Detect which cell encompasses the target text, then output its (X, Y) center coordinate. 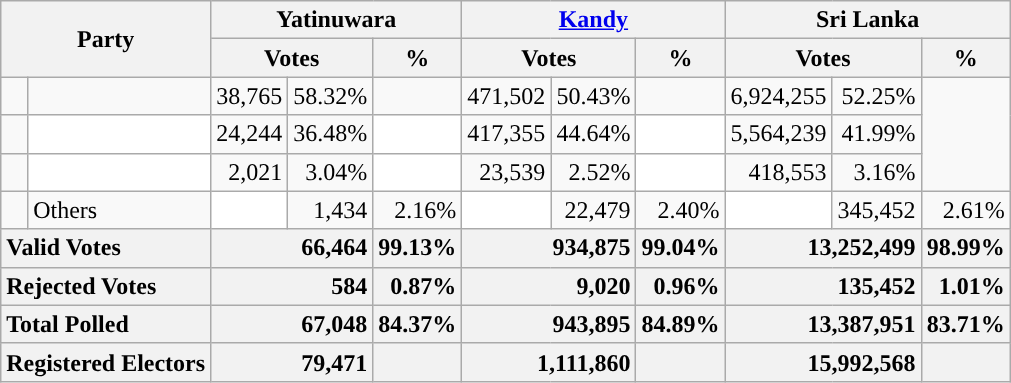
58.32% (330, 96)
83.71% (966, 324)
5,564,239 (778, 134)
99.13% (418, 248)
418,553 (778, 172)
66,464 (292, 248)
67,048 (292, 324)
345,452 (876, 210)
13,387,951 (823, 324)
0.87% (418, 286)
417,355 (506, 134)
84.37% (418, 324)
Valid Votes (106, 248)
38,765 (250, 96)
23,539 (506, 172)
2.61% (966, 210)
41.99% (876, 134)
2.16% (418, 210)
Rejected Votes (106, 286)
Kandy (594, 20)
13,252,499 (823, 248)
6,924,255 (778, 96)
9,020 (549, 286)
584 (292, 286)
79,471 (292, 362)
36.48% (330, 134)
1,111,860 (549, 362)
2.52% (594, 172)
24,244 (250, 134)
52.25% (876, 96)
Yatinuwara (336, 20)
2.40% (680, 210)
44.64% (594, 134)
934,875 (549, 248)
3.04% (330, 172)
84.89% (680, 324)
Party (106, 39)
2,021 (250, 172)
1,434 (330, 210)
Registered Electors (106, 362)
3.16% (876, 172)
22,479 (594, 210)
99.04% (680, 248)
98.99% (966, 248)
943,895 (549, 324)
1.01% (966, 286)
Total Polled (106, 324)
15,992,568 (823, 362)
135,452 (823, 286)
50.43% (594, 96)
Others (120, 210)
0.96% (680, 286)
Sri Lanka (868, 20)
471,502 (506, 96)
